Search for the cell housing the specified text and yield its (x, y) center coordinate. 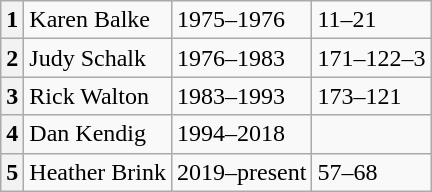
1983–1993 (241, 96)
4 (12, 134)
11–21 (372, 20)
Judy Schalk (98, 58)
171–122–3 (372, 58)
1994–2018 (241, 134)
1975–1976 (241, 20)
Rick Walton (98, 96)
173–121 (372, 96)
57–68 (372, 172)
Karen Balke (98, 20)
5 (12, 172)
2 (12, 58)
2019–present (241, 172)
1 (12, 20)
Heather Brink (98, 172)
1976–1983 (241, 58)
3 (12, 96)
Dan Kendig (98, 134)
